Output the (X, Y) coordinate of the center of the cell containing the given text.  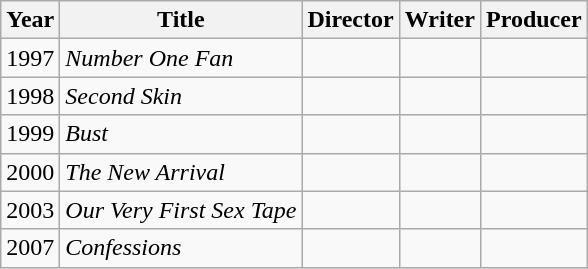
Confessions (181, 248)
Our Very First Sex Tape (181, 210)
1999 (30, 134)
Second Skin (181, 96)
Title (181, 20)
2003 (30, 210)
1997 (30, 58)
1998 (30, 96)
2000 (30, 172)
2007 (30, 248)
Bust (181, 134)
Writer (440, 20)
Number One Fan (181, 58)
Producer (534, 20)
Year (30, 20)
Director (350, 20)
The New Arrival (181, 172)
